Search for the cell housing the specified text and yield its [X, Y] center coordinate. 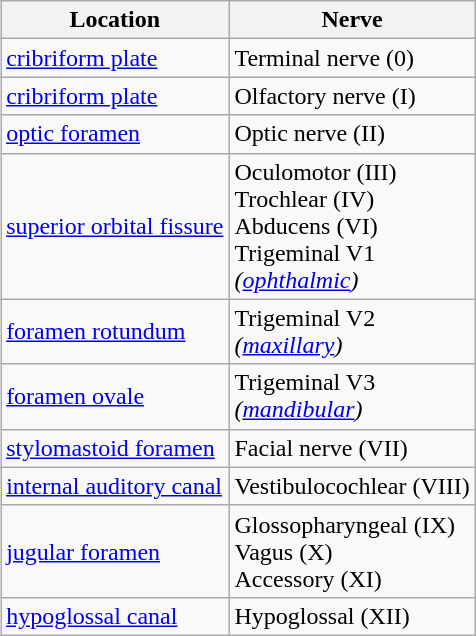
foramen ovale [115, 396]
Trigeminal V2 (maxillary) [352, 332]
Terminal nerve (0) [352, 58]
Glossopharyngeal (IX) Vagus (X)Accessory (XI) [352, 551]
superior orbital fissure [115, 226]
jugular foramen [115, 551]
optic foramen [115, 134]
Vestibulocochlear (VIII) [352, 486]
Oculomotor (III)Trochlear (IV)Abducens (VI)Trigeminal V1 (ophthalmic) [352, 226]
Olfactory nerve (I) [352, 96]
Facial nerve (VII) [352, 448]
hypoglossal canal [115, 616]
internal auditory canal [115, 486]
Hypoglossal (XII) [352, 616]
Optic nerve (II) [352, 134]
stylomastoid foramen [115, 448]
foramen rotundum [115, 332]
Location [115, 20]
Nerve [352, 20]
Trigeminal V3 (mandibular) [352, 396]
